Capture the cell that displays the provided text and extract its [X, Y] central coordinate. 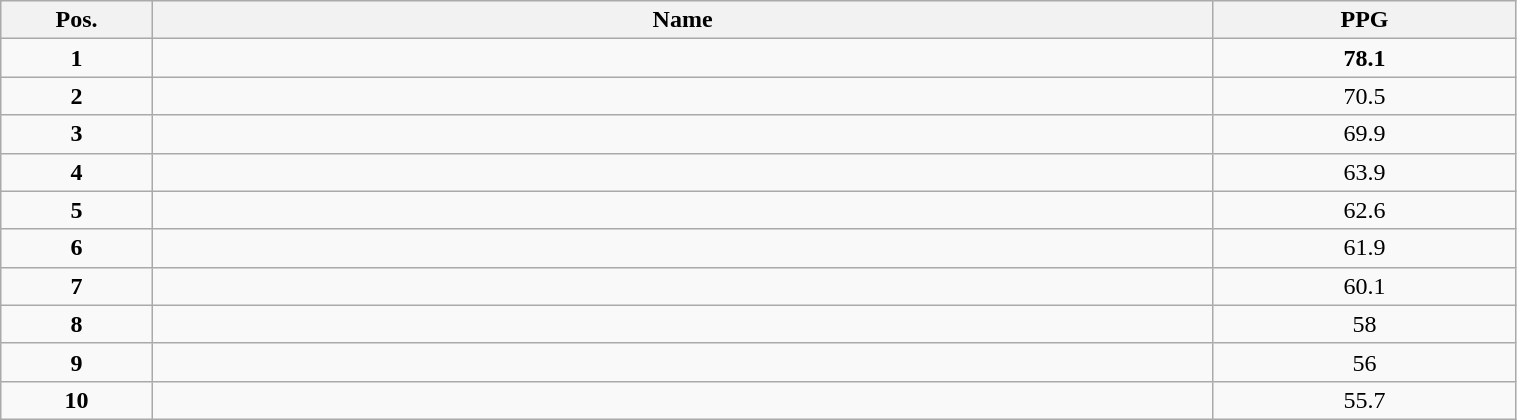
Name [682, 20]
62.6 [1364, 210]
58 [1364, 324]
PPG [1364, 20]
60.1 [1364, 286]
1 [77, 58]
10 [77, 400]
6 [77, 248]
8 [77, 324]
7 [77, 286]
61.9 [1364, 248]
55.7 [1364, 400]
9 [77, 362]
69.9 [1364, 134]
Pos. [77, 20]
4 [77, 172]
78.1 [1364, 58]
63.9 [1364, 172]
2 [77, 96]
70.5 [1364, 96]
56 [1364, 362]
5 [77, 210]
3 [77, 134]
